Output the [X, Y] coordinate of the center of the cell containing the given text.  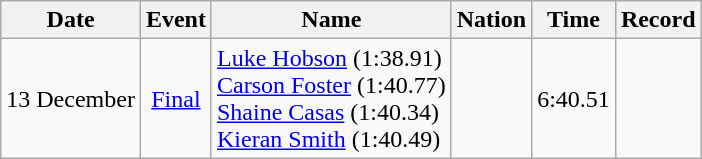
Time [574, 20]
6:40.51 [574, 98]
Name [331, 20]
Date [71, 20]
Final [176, 98]
Event [176, 20]
Nation [491, 20]
13 December [71, 98]
Record [658, 20]
Luke Hobson (1:38.91) Carson Foster (1:40.77)Shaine Casas (1:40.34)Kieran Smith (1:40.49) [331, 98]
